Return the (X, Y) coordinate for the center point of the cell that contains the specified text.  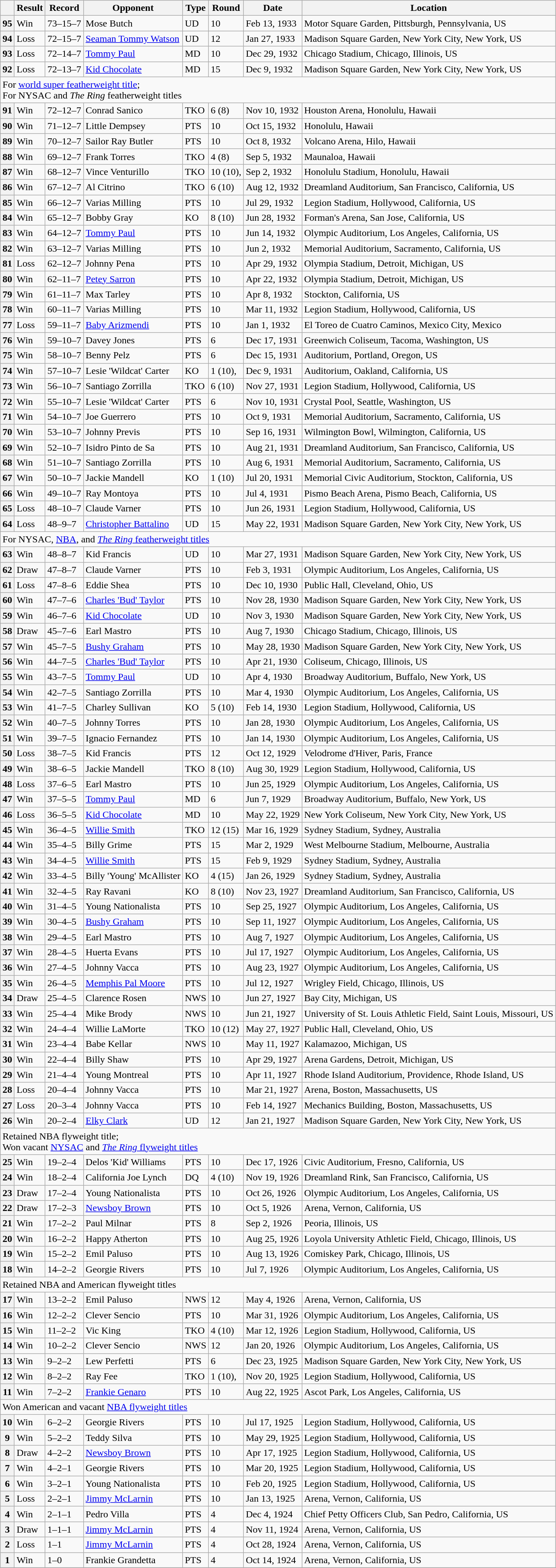
California Joe Lynch (133, 1177)
62–11–7 (64, 279)
44 (7, 845)
Jun 21, 1927 (273, 1014)
DQ (196, 1177)
Won American and vacant NBA flyweight titles (278, 1407)
1 (7, 1560)
10–2–2 (64, 1346)
Nov 10, 1932 (273, 111)
30–4–5 (64, 922)
71 (7, 417)
Max Tarley (133, 294)
Benny Pelz (133, 355)
94 (7, 39)
Civic Auditorium, Fresno, California, US (428, 1162)
Jul 12, 1927 (273, 983)
Mar 16, 1929 (273, 830)
West Melbourne Stadium, Melbourne, Australia (428, 845)
Oct 15, 1932 (273, 126)
9 (7, 1437)
49 (7, 769)
Retained NBA and American flyweight titles (278, 1285)
1–1 (64, 1545)
Jan 14, 1930 (273, 738)
72–12–7 (64, 111)
Forman's Arena, San Jose, California, US (428, 218)
69 (7, 447)
Mar 21, 1927 (273, 1090)
1–1–1 (64, 1529)
37–5–5 (64, 799)
42 (7, 876)
47–8–6 (64, 585)
Oct 14, 1924 (273, 1560)
Clarence Rosen (133, 998)
31–4–5 (64, 906)
Lew Perfetti (133, 1361)
Feb 3, 1931 (273, 570)
20–3–4 (64, 1105)
Dec 15, 1931 (273, 355)
77 (7, 325)
34–4–5 (64, 860)
55 (7, 677)
45 (7, 830)
39 (7, 922)
3 (7, 1529)
18 (7, 1269)
40 (7, 906)
14–2–2 (64, 1269)
29 (7, 1075)
Crystal Pool, Seattle, Washington, US (428, 401)
Dec 23, 1925 (273, 1361)
1 (10) (226, 478)
70 (7, 432)
76 (7, 340)
Nov 19, 1926 (273, 1177)
13 (7, 1361)
58–10–7 (64, 355)
31 (7, 1044)
Oct 9, 1931 (273, 417)
39–7–5 (64, 738)
Nov 20, 1925 (273, 1376)
Happy Atherton (133, 1239)
Christopher Battalino (133, 524)
20–2–4 (64, 1121)
41–7–5 (64, 708)
2–1–1 (64, 1514)
33–4–5 (64, 876)
28 (7, 1090)
Pedro Villa (133, 1514)
72–13–7 (64, 69)
Ray Montoya (133, 493)
Jun 14, 1932 (273, 233)
Apr 17, 1925 (273, 1453)
45–7–6 (64, 631)
79 (7, 294)
Stockton, California, US (428, 294)
Feb 14, 1927 (273, 1105)
May 27, 1927 (273, 1029)
23 (7, 1193)
Result (30, 8)
89 (7, 141)
Willie LaMorte (133, 1029)
37–6–5 (64, 784)
65 (7, 509)
Mar 31, 1926 (273, 1315)
Mike Brody (133, 1014)
5 (10) (226, 708)
Arena, Boston, Massachusetts, US (428, 1090)
Petey Sarron (133, 279)
Jan 28, 1930 (273, 723)
Mar 2, 1929 (273, 845)
Nov 11, 1924 (273, 1529)
28–4–5 (64, 952)
56 (7, 661)
6–2–2 (64, 1422)
Jul 17, 1927 (273, 952)
Dec 17, 1926 (273, 1162)
22–4–4 (64, 1059)
1–0 (64, 1560)
Babe Kellar (133, 1044)
Peoria, Illinois, US (428, 1223)
48 (7, 784)
29–4–5 (64, 937)
May 22, 1931 (273, 524)
Jul 20, 1931 (273, 478)
Oct 28, 1924 (273, 1545)
Jul 4, 1931 (273, 493)
Aug 23, 1927 (273, 968)
Jan 27, 1933 (273, 39)
41 (7, 891)
Billy Shaw (133, 1059)
43–7–5 (64, 677)
Velodrome d'Hiver, Paris, France (428, 753)
Dreamland Rink, San Francisco, California, US (428, 1177)
45–7–5 (64, 646)
Aug 25, 1926 (273, 1239)
Auditorium, Portland, Oregon, US (428, 355)
80 (7, 279)
Dec 4, 1924 (273, 1514)
64 (7, 524)
4–2–1 (64, 1468)
62–12–7 (64, 264)
Jun 28, 1932 (273, 218)
Vince Venturillo (133, 172)
Jan 26, 1929 (273, 876)
Sailor Ray Butler (133, 141)
16–2–2 (64, 1239)
15–2–2 (64, 1254)
Baby Arizmendi (133, 325)
17 (7, 1300)
Date (273, 8)
Little Dempsey (133, 126)
16 (7, 1315)
68–12–7 (64, 172)
3–2–1 (64, 1484)
5–2–2 (64, 1437)
Isidro Pinto de Sa (133, 447)
Jun 2, 1932 (273, 248)
75 (7, 355)
Rhode Island Auditorium, Providence, Rhode Island, US (428, 1075)
82 (7, 248)
38–7–5 (64, 753)
May 29, 1925 (273, 1437)
Sep 25, 1927 (273, 906)
5 (7, 1499)
4 (15) (226, 876)
19 (7, 1254)
2–2–1 (64, 1499)
32–4–5 (64, 891)
30 (7, 1059)
Pismo Beach Arena, Pismo Beach, California, US (428, 493)
May 4, 1926 (273, 1300)
95 (7, 23)
22 (7, 1208)
27 (7, 1105)
38 (7, 937)
47–7–6 (64, 600)
Dec 10, 1930 (273, 585)
11–2–2 (64, 1330)
Record (64, 8)
10 (10), (226, 172)
60–11–7 (64, 310)
67–12–7 (64, 187)
33 (7, 1014)
Sep 16, 1931 (273, 432)
Bobby Gray (133, 218)
El Toreo de Cuatro Caminos, Mexico City, Mexico (428, 325)
Ignacio Fernandez (133, 738)
72 (7, 401)
Nov 23, 1927 (273, 891)
Feb 9, 1929 (273, 860)
43 (7, 860)
51–10–7 (64, 463)
49–10–7 (64, 493)
66 (7, 493)
21–4–4 (64, 1075)
Sep 2, 1932 (273, 172)
Aug 22, 1925 (273, 1391)
73–15–7 (64, 23)
Oct 26, 1926 (273, 1193)
61–11–7 (64, 294)
87 (7, 172)
7–2–2 (64, 1391)
Apr 22, 1932 (273, 279)
Aug 7, 1927 (273, 937)
Mar 11, 1932 (273, 310)
78 (7, 310)
64–12–7 (64, 233)
65–12–7 (64, 218)
36–5–5 (64, 815)
Al Citrino (133, 187)
Elky Clark (133, 1121)
Motor Square Garden, Pittsburgh, Pennsylvania, US (428, 23)
Feb 20, 1925 (273, 1484)
For NYSAC, NBA, and The Ring featherweight titles (278, 539)
Maunaloa, Hawaii (428, 156)
70–12–7 (64, 141)
Davey Jones (133, 340)
86 (7, 187)
Wilmington Bowl, Wilmington, California, US (428, 432)
Apr 29, 1932 (273, 264)
44–7–5 (64, 661)
Mar 20, 1925 (273, 1468)
23–4–4 (64, 1044)
92 (7, 69)
Charley Sullivan (133, 708)
20 (7, 1239)
32 (7, 1029)
48–8–7 (64, 554)
18–2–4 (64, 1177)
Aug 30, 1929 (273, 769)
Ray Ravani (133, 891)
46–7–6 (64, 616)
Auditorium, Oakland, California, US (428, 371)
26–4–5 (64, 983)
53 (7, 708)
Feb 13, 1933 (273, 23)
Houston Arena, Honolulu, Hawaii (428, 111)
12 (15) (226, 830)
91 (7, 111)
Bay City, Michigan, US (428, 998)
17–2–3 (64, 1208)
74 (7, 371)
Jun 25, 1929 (273, 784)
4 (8) (226, 156)
Memorial Civic Auditorium, Stockton, California, US (428, 478)
Frank Torres (133, 156)
Teddy Silva (133, 1437)
Location (428, 8)
Mar 27, 1931 (273, 554)
25–4–5 (64, 998)
58 (7, 631)
50–10–7 (64, 478)
For world super featherweight title;For NYSAC and The Ring featherweight titles (278, 90)
35–4–5 (64, 845)
Wrigley Field, Chicago, Illinois, US (428, 983)
24 (7, 1177)
55–10–7 (64, 401)
25–4–4 (64, 1014)
47 (7, 799)
May 28, 1930 (273, 646)
Jul 29, 1932 (273, 202)
51 (7, 738)
Jun 27, 1927 (273, 998)
63 (7, 554)
Round (226, 8)
36–4–5 (64, 830)
Jun 26, 1931 (273, 509)
54 (7, 692)
Jul 17, 1925 (273, 1422)
42–7–5 (64, 692)
Jul 7, 1926 (273, 1269)
Jan 13, 1925 (273, 1499)
Apr 21, 1930 (273, 661)
84 (7, 218)
10 (12) (226, 1029)
Mechanics Building, Boston, Massachusetts, US (428, 1105)
New York Coliseum, New York City, New York, US (428, 815)
Sep 2, 1926 (273, 1223)
Arena Gardens, Detroit, Michigan, US (428, 1059)
24–4–4 (64, 1029)
26 (7, 1121)
13–2–2 (64, 1300)
Dec 17, 1931 (273, 340)
Memphis Pal Moore (133, 983)
71–12–7 (64, 126)
Jan 21, 1927 (273, 1121)
9–2–2 (64, 1361)
Honolulu, Hawaii (428, 126)
Sep 5, 1932 (273, 156)
90 (7, 126)
52–10–7 (64, 447)
Volcano Arena, Hilo, Hawaii (428, 141)
Young Montreal (133, 1075)
Jan 20, 1926 (273, 1346)
Oct 12, 1929 (273, 753)
Retained NBA flyweight title;Won vacant NYSAC and The Ring flyweight titles (278, 1141)
37 (7, 952)
Ray Fee (133, 1376)
67 (7, 478)
Kalamazoo, Michigan, US (428, 1044)
38–6–5 (64, 769)
54–10–7 (64, 417)
7 (7, 1468)
Honolulu Stadium, Honolulu, Hawaii (428, 172)
Nov 10, 1931 (273, 401)
46 (7, 815)
Frankie Genaro (133, 1391)
21 (7, 1223)
Opponent (133, 8)
Loyola University Athletic Field, Chicago, Illinois, US (428, 1239)
Jan 1, 1932 (273, 325)
62 (7, 570)
Sep 11, 1927 (273, 922)
Aug 21, 1931 (273, 447)
52 (7, 723)
Type (196, 8)
35 (7, 983)
Seaman Tommy Watson (133, 39)
Chief Petty Officers Club, San Pedro, California, US (428, 1514)
Aug 13, 1926 (273, 1254)
Dec 9, 1931 (273, 371)
93 (7, 54)
Mar 4, 1930 (273, 692)
72–14–7 (64, 54)
48–10–7 (64, 509)
68 (7, 463)
12–2–2 (64, 1315)
36 (7, 968)
May 22, 1929 (273, 815)
Vic King (133, 1330)
Nov 27, 1931 (273, 386)
19–2–4 (64, 1162)
72–15–7 (64, 39)
83 (7, 233)
Aug 7, 1930 (273, 631)
88 (7, 156)
Apr 11, 1927 (273, 1075)
Aug 6, 1931 (273, 463)
Dec 29, 1932 (273, 54)
61 (7, 585)
25 (7, 1162)
Johnny Torres (133, 723)
University of St. Louis Athletic Field, Saint Louis, Missouri, US (428, 1014)
Oct 5, 1926 (273, 1208)
81 (7, 264)
Apr 4, 1930 (273, 677)
69–12–7 (64, 156)
50 (7, 753)
Coliseum, Chicago, Illinois, US (428, 661)
11 (7, 1391)
2 (7, 1545)
53–10–7 (64, 432)
Comiskey Park, Chicago, Illinois, US (428, 1254)
Nov 3, 1930 (273, 616)
73 (7, 386)
Greenwich Coliseum, Tacoma, Washington, US (428, 340)
Paul Milnar (133, 1223)
Delos 'Kid' Williams (133, 1162)
Frankie Grandetta (133, 1560)
May 11, 1927 (273, 1044)
17–2–4 (64, 1193)
Billy Grime (133, 845)
27–4–5 (64, 968)
8–2–2 (64, 1376)
Mar 12, 1926 (273, 1330)
56–10–7 (64, 386)
Ascot Park, Los Angeles, California, US (428, 1391)
Nov 28, 1930 (273, 600)
Mose Butch (133, 23)
20–4–4 (64, 1090)
Huerta Evans (133, 952)
59–10–7 (64, 340)
63–12–7 (64, 248)
59 (7, 616)
Dec 9, 1932 (273, 69)
Apr 29, 1927 (273, 1059)
85 (7, 202)
Conrad Sanico (133, 111)
Apr 8, 1932 (273, 294)
57 (7, 646)
60 (7, 600)
Feb 14, 1930 (273, 708)
Aug 12, 1932 (273, 187)
Joe Guerrero (133, 417)
4–2–2 (64, 1453)
66–12–7 (64, 202)
17–2–2 (64, 1223)
57–10–7 (64, 371)
Johnny Pena (133, 264)
Oct 8, 1932 (273, 141)
40–7–5 (64, 723)
47–8–7 (64, 570)
48–9–7 (64, 524)
Billy 'Young' McAllister (133, 876)
Johnny Previs (133, 432)
Jun 7, 1929 (273, 799)
6 (8) (226, 111)
34 (7, 998)
59–11–7 (64, 325)
14 (7, 1346)
Eddie Shea (133, 585)
